From the cell containing the given text, extract its center point as (x, y) coordinate. 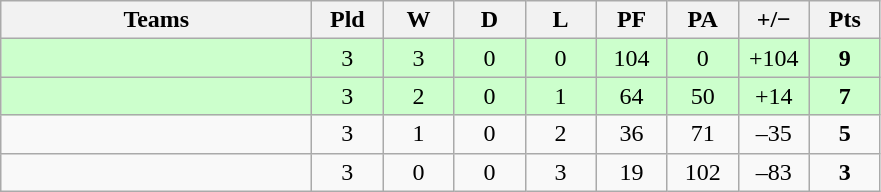
Pts (844, 20)
L (560, 20)
+104 (774, 58)
PF (632, 20)
+/− (774, 20)
71 (702, 134)
9 (844, 58)
36 (632, 134)
5 (844, 134)
64 (632, 96)
–35 (774, 134)
7 (844, 96)
Pld (348, 20)
104 (632, 58)
50 (702, 96)
PA (702, 20)
D (490, 20)
19 (632, 172)
W (418, 20)
+14 (774, 96)
Teams (156, 20)
–83 (774, 172)
102 (702, 172)
